Find where the given text appears and provide that cell's center as [X, Y] coordinate. 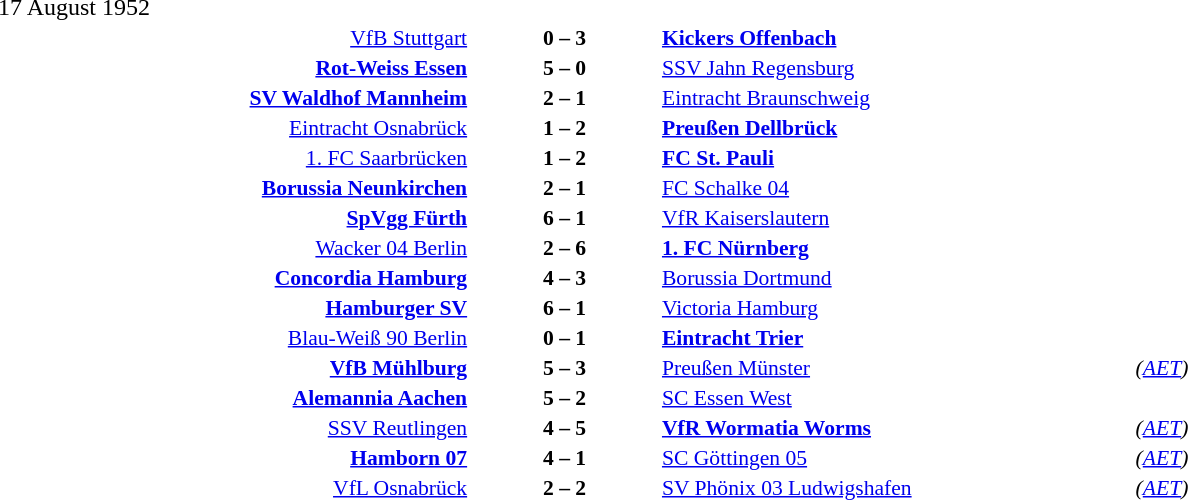
4 – 1 [564, 458]
2 – 6 [564, 248]
SC Göttingen 05 [896, 458]
Preußen Münster [896, 368]
4 – 5 [564, 428]
Eintracht Braunschweig [896, 98]
Preußen Dellbrück [896, 128]
SSV Jahn Regensburg [896, 68]
VfR Wormatia Worms [896, 428]
Victoria Hamburg [896, 308]
4 – 3 [564, 278]
SC Essen West [896, 398]
FC Schalke 04 [896, 188]
1. FC Nürnberg [896, 248]
0 – 1 [564, 338]
Kickers Offenbach [896, 38]
5 – 0 [564, 68]
Eintracht Trier [896, 338]
0 – 3 [564, 38]
5 – 2 [564, 398]
Borussia Dortmund [896, 278]
VfR Kaiserslautern [896, 218]
5 – 3 [564, 368]
FC St. Pauli [896, 158]
